Identify which cell holds the provided text, then report its (x, y) central coordinate. 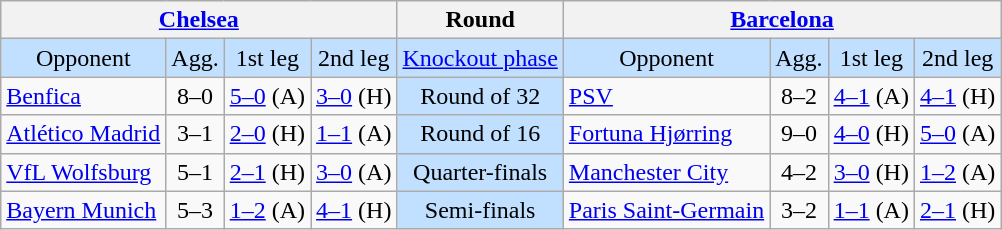
PSV (666, 96)
Paris Saint-Germain (666, 210)
3–2 (799, 210)
5–1 (195, 172)
4–1 (A) (871, 96)
Manchester City (666, 172)
Barcelona (782, 20)
Fortuna Hjørring (666, 134)
VfL Wolfsburg (84, 172)
4–0 (H) (871, 134)
Bayern Munich (84, 210)
3–0 (A) (354, 172)
8–2 (799, 96)
Round of 16 (480, 134)
3–1 (195, 134)
Chelsea (199, 20)
2–0 (H) (267, 134)
Atlético Madrid (84, 134)
5–3 (195, 210)
Quarter-finals (480, 172)
Round (480, 20)
Knockout phase (480, 58)
Round of 32 (480, 96)
Benfica (84, 96)
4–2 (799, 172)
Semi-finals (480, 210)
9–0 (799, 134)
8–0 (195, 96)
